Detect which cell encompasses the target text, then output its (x, y) center coordinate. 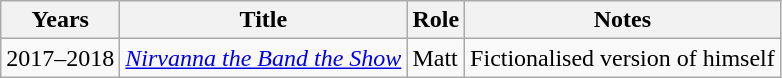
Fictionalised version of himself (623, 58)
Role (436, 20)
Matt (436, 58)
Notes (623, 20)
Years (60, 20)
Nirvanna the Band the Show (264, 58)
2017–2018 (60, 58)
Title (264, 20)
